Capture the cell that displays the provided text and extract its [X, Y] central coordinate. 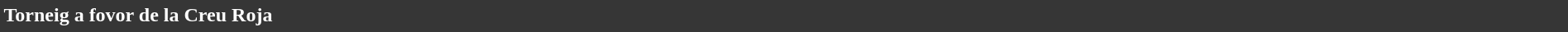
Torneig a fovor de la Creu Roja [784, 15]
